For the text-containing cell, return its midpoint in [x, y] coordinate format. 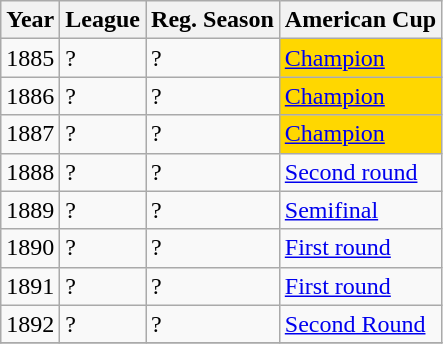
1890 [30, 248]
Second Round [360, 324]
1892 [30, 324]
Year [30, 20]
1889 [30, 210]
1886 [30, 96]
Reg. Season [213, 20]
Second round [360, 172]
1885 [30, 58]
American Cup [360, 20]
League [103, 20]
1887 [30, 134]
1891 [30, 286]
1888 [30, 172]
Semifinal [360, 210]
